Pinpoint the cell where the given text exists, returning its [X, Y] midpoint coordinate. 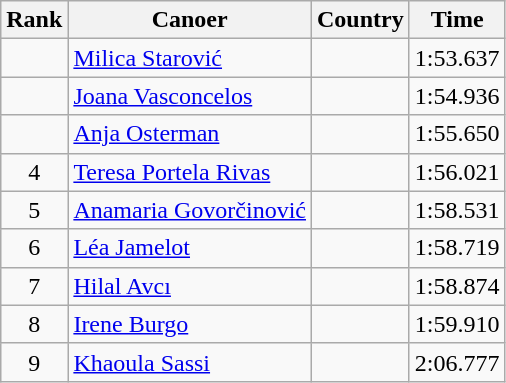
Country [361, 20]
Rank [34, 20]
Hilal Avcı [190, 286]
4 [34, 172]
7 [34, 286]
Milica Starović [190, 58]
Irene Burgo [190, 324]
1:53.637 [457, 58]
1:58.531 [457, 210]
Anamaria Govorčinović [190, 210]
Anja Osterman [190, 134]
8 [34, 324]
1:56.021 [457, 172]
Time [457, 20]
Teresa Portela Rivas [190, 172]
Khaoula Sassi [190, 362]
1:58.719 [457, 248]
1:55.650 [457, 134]
1:58.874 [457, 286]
6 [34, 248]
1:59.910 [457, 324]
5 [34, 210]
2:06.777 [457, 362]
Canoer [190, 20]
Léa Jamelot [190, 248]
Joana Vasconcelos [190, 96]
9 [34, 362]
1:54.936 [457, 96]
